Detect which cell encompasses the target text, then output its (x, y) center coordinate. 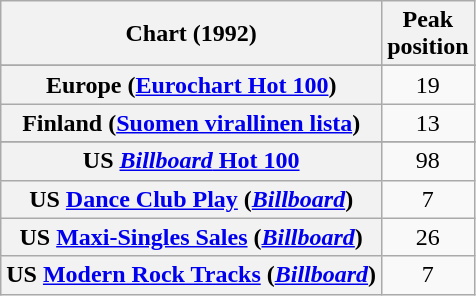
Europe (Eurochart Hot 100) (192, 85)
US Dance Club Play (Billboard) (192, 199)
US Billboard Hot 100 (192, 161)
Finland (Suomen virallinen lista) (192, 123)
Peakposition (428, 34)
US Modern Rock Tracks (Billboard) (192, 275)
19 (428, 85)
US Maxi-Singles Sales (Billboard) (192, 237)
13 (428, 123)
26 (428, 237)
Chart (1992) (192, 34)
98 (428, 161)
